Return the [x, y] coordinate for the center point of the cell that contains the specified text.  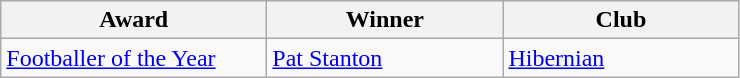
Pat Stanton [385, 58]
Club [621, 20]
Winner [385, 20]
Footballer of the Year [134, 58]
Hibernian [621, 58]
Award [134, 20]
